Pinpoint the cell where the given text exists, returning its [X, Y] midpoint coordinate. 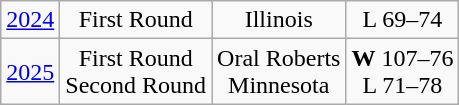
First Round [136, 20]
2025 [30, 72]
L 69–74 [402, 20]
Oral RobertsMinnesota [279, 72]
Illinois [279, 20]
2024 [30, 20]
W 107–76L 71–78 [402, 72]
First RoundSecond Round [136, 72]
